Output the (X, Y) coordinate of the center of the cell containing the given text.  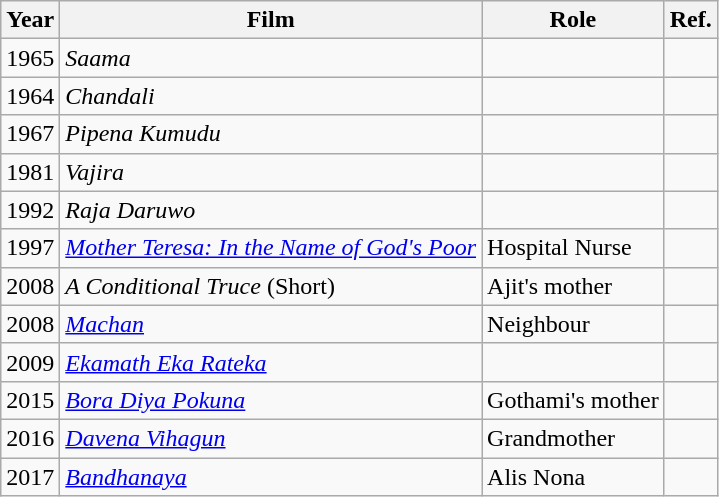
Saama (271, 58)
Neighbour (574, 324)
Gothami's mother (574, 400)
Grandmother (574, 438)
Role (574, 20)
1964 (30, 96)
2009 (30, 362)
Davena Vihagun (271, 438)
Ajit's mother (574, 286)
Pipena Kumudu (271, 134)
Vajira (271, 172)
Bandhanaya (271, 477)
1967 (30, 134)
Film (271, 20)
Ekamath Eka Rateka (271, 362)
1981 (30, 172)
Year (30, 20)
2015 (30, 400)
1997 (30, 248)
Machan (271, 324)
1992 (30, 210)
Hospital Nurse (574, 248)
Alis Nona (574, 477)
Chandali (271, 96)
2017 (30, 477)
1965 (30, 58)
2016 (30, 438)
Bora Diya Pokuna (271, 400)
A Conditional Truce (Short) (271, 286)
Raja Daruwo (271, 210)
Mother Teresa: In the Name of God's Poor (271, 248)
Ref. (690, 20)
